Detect which cell encompasses the target text, then output its [x, y] center coordinate. 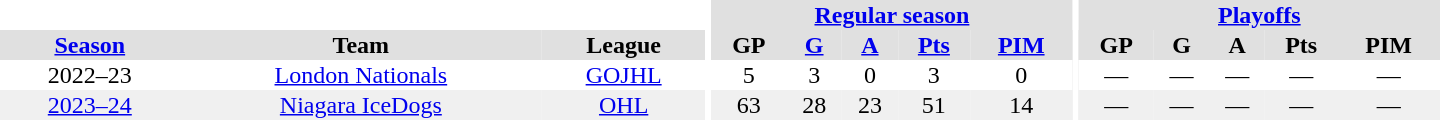
28 [814, 105]
51 [934, 105]
Playoffs [1260, 15]
14 [1021, 105]
Niagara IceDogs [362, 105]
23 [870, 105]
2022–23 [90, 75]
London Nationals [362, 75]
GOJHL [624, 75]
Season [90, 45]
63 [748, 105]
League [624, 45]
Team [362, 45]
5 [748, 75]
2023–24 [90, 105]
OHL [624, 105]
Regular season [892, 15]
